Search for the cell housing the specified text and yield its [x, y] center coordinate. 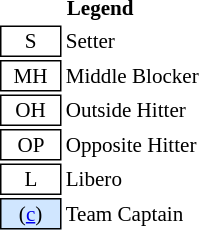
MH [30, 76]
L [30, 180]
(c) [30, 214]
OP [30, 145]
S [30, 42]
OH [30, 110]
